Find where the given text appears and provide that cell's center as (x, y) coordinate. 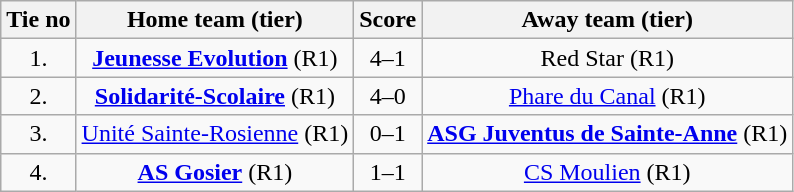
Red Star (R1) (608, 58)
AS Gosier (R1) (215, 172)
2. (38, 96)
1. (38, 58)
ASG Juventus de Sainte-Anne (R1) (608, 134)
4. (38, 172)
CS Moulien (R1) (608, 172)
Score (388, 20)
3. (38, 134)
4–0 (388, 96)
0–1 (388, 134)
Jeunesse Evolution (R1) (215, 58)
Unité Sainte-Rosienne (R1) (215, 134)
Phare du Canal (R1) (608, 96)
Solidarité-Scolaire (R1) (215, 96)
Home team (tier) (215, 20)
Tie no (38, 20)
Away team (tier) (608, 20)
1–1 (388, 172)
4–1 (388, 58)
